Scan for the cell matching the given text and deliver its [X, Y] coordinate at center. 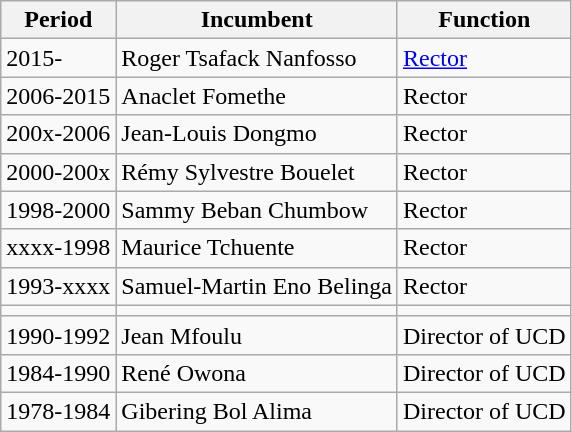
Gibering Bol Alima [257, 411]
Rémy Sylvestre Bouelet [257, 172]
xxxx-1998 [58, 248]
1990-1992 [58, 335]
1998-2000 [58, 210]
Sammy Beban Chumbow [257, 210]
Anaclet Fomethe [257, 96]
Jean Mfoulu [257, 335]
Incumbent [257, 20]
200x-2006 [58, 134]
1993-xxxx [58, 286]
2006-2015 [58, 96]
1978-1984 [58, 411]
Maurice Tchuente [257, 248]
René Owona [257, 373]
Function [484, 20]
Roger Tsafack Nanfosso [257, 58]
2000-200x [58, 172]
Samuel-Martin Eno Belinga [257, 286]
Period [58, 20]
1984-1990 [58, 373]
Jean-Louis Dongmo [257, 134]
2015- [58, 58]
